For the text-containing cell, return its midpoint in [x, y] coordinate format. 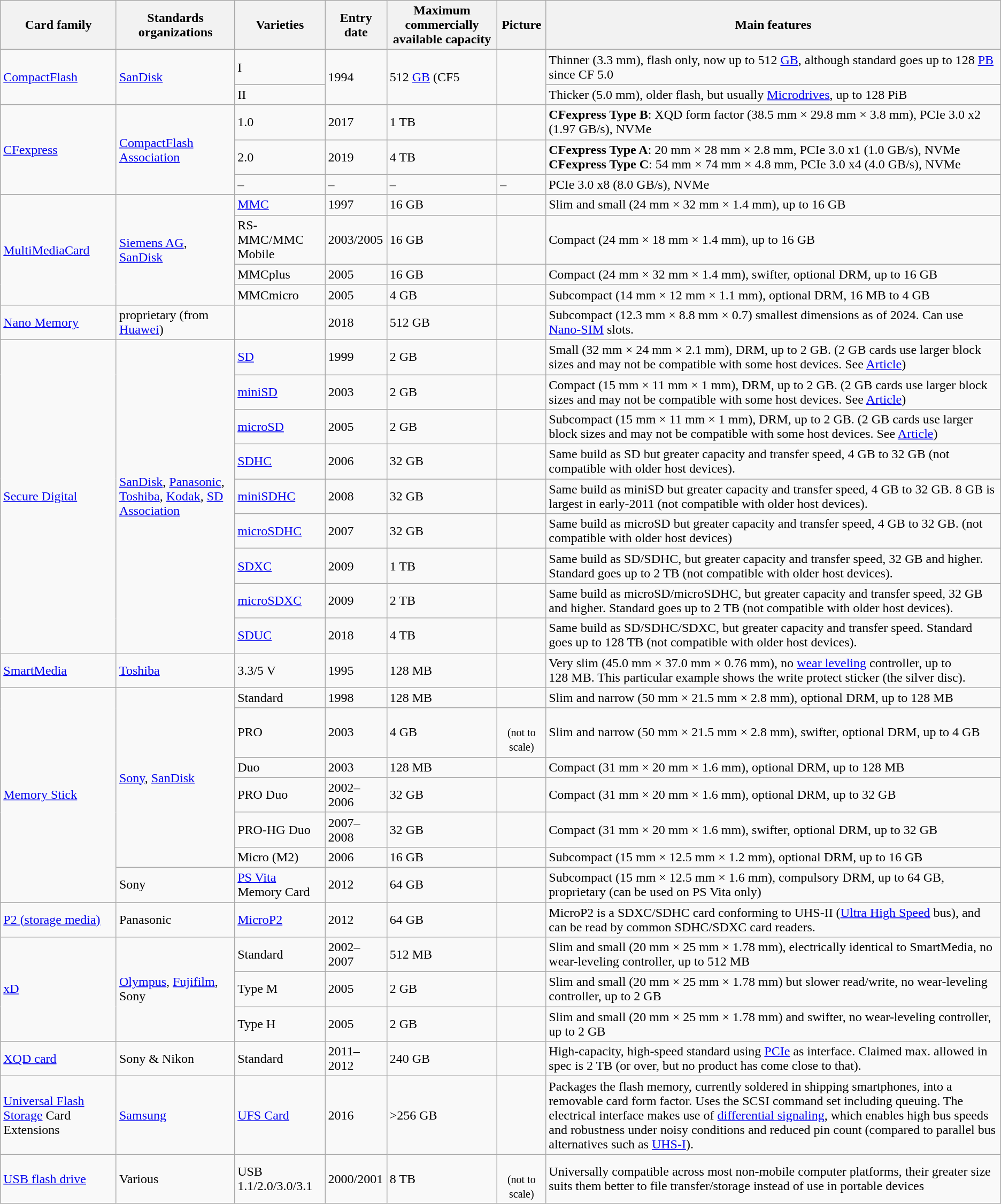
XQD card [59, 1059]
MicroP2 is a SDXC/SDHC card conforming to UHS-II (Ultra High Speed bus), and can be read by common SDHC/SDXC card readers. [773, 920]
Same build as miniSD but greater capacity and transfer speed, 4 GB to 32 GB. 8 GB is largest in early-2011 (not compatible with older host devices). [773, 496]
1999 [356, 357]
USB 1.1/2.0/3.0/3.1 [280, 1179]
PRO [280, 732]
2008 [356, 496]
1994 [356, 77]
>256 GB [442, 1115]
512 MB [442, 955]
Sony [175, 884]
2000/2001 [356, 1179]
SDHC [280, 462]
CompactFlash Association [175, 150]
1998 [356, 698]
MicroP2 [280, 920]
MMCmicro [280, 295]
Same build as SD/SDHC/SDXC, but greater capacity and transfer speed. Standard goes up to 128 TB (not compatible with older host devices). [773, 635]
Same build as SD/SDHC, but greater capacity and transfer speed, 32 GB and higher. Standard goes up to 2 TB (not compatible with older host devices). [773, 566]
Toshiba [175, 670]
I [280, 67]
Slim and small (24 mm × 32 mm × 1.4 mm), up to 16 GB [773, 205]
miniSD [280, 391]
Subcompact (15 mm × 12.5 mm × 1.6 mm), compulsory DRM, up to 64 GB, proprietary (can be used on PS Vita only) [773, 884]
1995 [356, 670]
Nano Memory [59, 322]
Sony, SanDisk [175, 777]
CFexpress Type A: 20 mm × 28 mm × 2.8 mm, PCIe 3.0 x1 (1.0 GB/s), NVMeCFexpress Type C: 54 mm × 74 mm × 4.8 mm, PCIe 3.0 x4 (4.0 GB/s), NVMe [773, 157]
SanDisk, Panasonic, Toshiba, Kodak, SD Association [175, 496]
512 GB [442, 322]
SDXC [280, 566]
Various [175, 1179]
SmartMedia [59, 670]
MMC [280, 205]
Same build as microSD but greater capacity and transfer speed, 4 GB to 32 GB. (not compatible with older host devices) [773, 531]
microSDXC [280, 601]
Maximum commercially available capacity [442, 25]
CFexpress Type B: XQD form factor (38.5 mm × 29.8 mm × 3.8 mm), PCIe 3.0 x2 (1.97 GB/s), NVMe [773, 122]
High-capacity, high-speed standard using PCIe as interface. Claimed max. allowed in spec is 2 TB (or over, but no product has come close to that). [773, 1059]
Secure Digital [59, 496]
Duo [280, 767]
Memory Stick [59, 794]
microSDHC [280, 531]
8 TB [442, 1179]
Compact (31 mm × 20 mm × 1.6 mm), swifter, optional DRM, up to 32 GB [773, 830]
Subcompact (14 mm × 12 mm × 1.1 mm), optional DRM, 16 MB to 4 GB [773, 295]
Subcompact (12.3 mm × 8.8 mm × 0.7) smallest dimensions as of 2024. Can use Nano-SIM slots. [773, 322]
PRO Duo [280, 794]
miniSDHC [280, 496]
Thicker (5.0 mm), older flash, but usually Microdrives, up to 128 PiB [773, 95]
PS Vita Memory Card [280, 884]
1.0 [280, 122]
microSD [280, 427]
Slim and small (20 mm × 25 mm × 1.78 mm) and swifter, no wear-leveling controller, up to 2 GB [773, 1024]
Subcompact (15 mm × 11 mm × 1 mm), DRM, up to 2 GB. (2 GB cards use larger block sizes and may not be compatible with some host devices. See Article) [773, 427]
1997 [356, 205]
SDUC [280, 635]
Subcompact (15 mm × 12.5 mm × 1.2 mm), optional DRM, up to 16 GB [773, 857]
MMCplus [280, 274]
2007 [356, 531]
Slim and small (20 mm × 25 mm × 1.78 mm) but slower read/write, no wear-leveling controller, up to 2 GB [773, 989]
SD [280, 357]
CompactFlash [59, 77]
Varieties [280, 25]
II [280, 95]
2007–2008 [356, 830]
proprietary (from Huawei) [175, 322]
Compact (15 mm × 11 mm × 1 mm), DRM, up to 2 GB. (2 GB cards use larger block sizes and may not be compatible with some host devices. See Article) [773, 391]
xD [59, 989]
Micro (M2) [280, 857]
Universal Flash Storage Card Extensions [59, 1115]
CFexpress [59, 150]
UFS Card [280, 1115]
2002–2006 [356, 794]
Entry date [356, 25]
Slim and narrow (50 mm × 21.5 mm × 2.8 mm), optional DRM, up to 128 MB [773, 698]
Siemens AG, SanDisk [175, 250]
3.3/5 V [280, 670]
Type H [280, 1024]
Panasonic [175, 920]
Olympus, Fujifilm, Sony [175, 989]
USB flash drive [59, 1179]
PRO-HG Duo [280, 830]
Card family [59, 25]
Same build as SD but greater capacity and transfer speed, 4 GB to 32 GB (not compatible with older host devices). [773, 462]
Small (32 mm × 24 mm × 2.1 mm), DRM, up to 2 GB. (2 GB cards use larger block sizes and may not be compatible with some host devices. See Article) [773, 357]
2019 [356, 157]
512 GB (CF5 [442, 77]
MultiMediaCard [59, 250]
2016 [356, 1115]
2017 [356, 122]
2002–2007 [356, 955]
2011–2012 [356, 1059]
RS-MMC/MMC Mobile [280, 240]
Standards organizations [175, 25]
Samsung [175, 1115]
Compact (24 mm × 18 mm × 1.4 mm), up to 16 GB [773, 240]
Sony & Nikon [175, 1059]
2.0 [280, 157]
Slim and narrow (50 mm × 21.5 mm × 2.8 mm), swifter, optional DRM, up to 4 GB [773, 732]
PCIe 3.0 x8 (8.0 GB/s), NVMe [773, 184]
SanDisk [175, 77]
Slim and small (20 mm × 25 mm × 1.78 mm), electrically identical to SmartMedia, no wear-leveling controller, up to 512 MB [773, 955]
240 GB [442, 1059]
2 TB [442, 601]
Picture [522, 25]
Thinner (3.3 mm), flash only, now up to 512 GB, although standard goes up to 128 PB since CF 5.0 [773, 67]
P2 (storage media) [59, 920]
Type M [280, 989]
Compact (24 mm × 32 mm × 1.4 mm), swifter, optional DRM, up to 16 GB [773, 274]
Compact (31 mm × 20 mm × 1.6 mm), optional DRM, up to 32 GB [773, 794]
Main features [773, 25]
Compact (31 mm × 20 mm × 1.6 mm), optional DRM, up to 128 MB [773, 767]
2003/2005 [356, 240]
